Output the (x, y) coordinate of the center of the cell containing the given text.  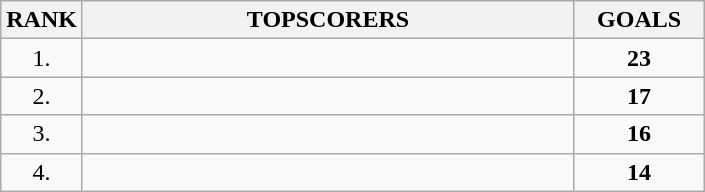
14 (640, 172)
2. (42, 96)
1. (42, 58)
3. (42, 134)
TOPSCORERS (328, 20)
23 (640, 58)
RANK (42, 20)
17 (640, 96)
16 (640, 134)
4. (42, 172)
GOALS (640, 20)
